Provide the [X, Y] coordinate of the cell's center where the given text is located.  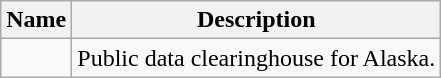
Description [256, 20]
Public data clearinghouse for Alaska. [256, 58]
Name [36, 20]
